Search for the cell housing the specified text and yield its [X, Y] center coordinate. 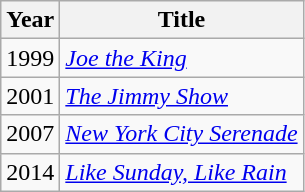
Year [30, 20]
New York City Serenade [182, 134]
2014 [30, 172]
2001 [30, 96]
Joe the King [182, 58]
The Jimmy Show [182, 96]
Title [182, 20]
2007 [30, 134]
1999 [30, 58]
Like Sunday, Like Rain [182, 172]
